From the cell containing the given text, extract its center point as (x, y) coordinate. 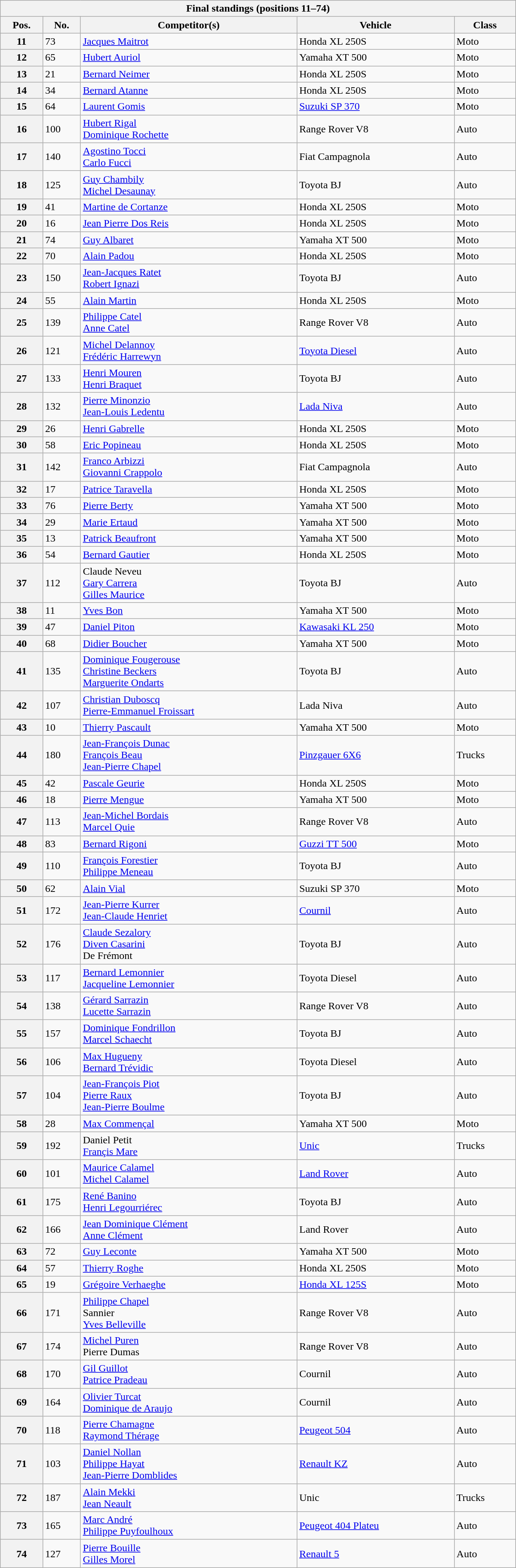
10 (62, 727)
Honda XL 125S (375, 1284)
60 (21, 1173)
187 (62, 1498)
33 (21, 505)
83 (62, 844)
Alain Mekki Jean Neault (188, 1498)
Jean-Michel Bordais Marcel Quie (188, 822)
Thierry Roghe (188, 1268)
Final standings (positions 11–74) (258, 9)
30 (21, 445)
No. (62, 25)
12 (21, 58)
Patrick Beaufront (188, 538)
Agostino Tocci Carlo Fucci (188, 156)
Jean-François Dunac François Beau Jean-Pierre Chapel (188, 755)
110 (62, 866)
43 (21, 727)
100 (62, 129)
Pos. (21, 25)
138 (62, 1006)
Pierre Bouille Gilles Morel (188, 1553)
René Banino Henri Legourriérec (188, 1202)
Class (485, 25)
Marie Ertaud (188, 522)
61 (21, 1202)
32 (21, 489)
Olivier Turcat Dominique de Araujo (188, 1402)
157 (62, 1034)
Patrice Taravella (188, 489)
Daniel Nollan Philippe Hayat Jean-Pierre Domblides (188, 1464)
67 (21, 1346)
171 (62, 1312)
Guy Leconte (188, 1252)
125 (62, 185)
117 (62, 977)
45 (21, 783)
Pierre Chamagne Raymond Thérage (188, 1430)
Gil Guillot Patrice Pradeau (188, 1374)
27 (21, 378)
Pinzgauer 6X6 (375, 755)
53 (21, 977)
Alain Martin (188, 300)
Bernard Gautier (188, 554)
Vehicle (375, 25)
Kawasaki KL 250 (375, 627)
22 (21, 256)
46 (21, 799)
Bernard Atanne (188, 90)
Jean-Jacques Ratet Robert Ignazi (188, 279)
François Forestier Philippe Meneau (188, 866)
Thierry Pascault (188, 727)
Gérard Sarrazin Lucette Sarrazin (188, 1006)
Laurent Gomis (188, 107)
Hubert Auriol (188, 58)
Competitor(s) (188, 25)
56 (21, 1062)
63 (21, 1252)
25 (21, 322)
127 (62, 1553)
20 (21, 223)
37 (21, 583)
50 (21, 888)
Pierre Minonzio Jean-Louis Ledentu (188, 407)
52 (21, 944)
Christian Duboscq Pierre-Emmanuel Froissart (188, 705)
175 (62, 1202)
140 (62, 156)
66 (21, 1312)
24 (21, 300)
106 (62, 1062)
59 (21, 1146)
Jean Pierre Dos Reis (188, 223)
165 (62, 1526)
Alain Padou (188, 256)
Dominique Fougerouse Christine Beckers Marguerite Ondarts (188, 671)
Henri Mouren Henri Braquet (188, 378)
Philippe Chapel Sannier Yves Belleville (188, 1312)
39 (21, 627)
38 (21, 611)
Pierre Berty (188, 505)
Claude Neveu Gary Carrera Gilles Maurice (188, 583)
Jean Dominique Clément Anne Clément (188, 1229)
150 (62, 279)
Guzzi TT 500 (375, 844)
135 (62, 671)
Jean-Pierre Kurrer Jean-Claude Henriet (188, 910)
113 (62, 822)
Henri Gabrelle (188, 429)
Grégoire Verhaeghe (188, 1284)
Jacques Maitrot (188, 41)
Dominique Fondrillon Marcel Schaecht (188, 1034)
Philippe Catel Anne Catel (188, 322)
118 (62, 1430)
Eric Popineau (188, 445)
176 (62, 944)
166 (62, 1229)
Guy Chambily Michel Desaunay (188, 185)
Alain Vial (188, 888)
31 (21, 467)
71 (21, 1464)
121 (62, 351)
Hubert Rigal Dominique Rochette (188, 129)
170 (62, 1374)
139 (62, 322)
Peugeot 404 Plateu (375, 1526)
Peugeot 504 (375, 1430)
36 (21, 554)
76 (62, 505)
Max Commençal (188, 1124)
164 (62, 1402)
174 (62, 1346)
Franco Arbizzi Giovanni Crappolo (188, 467)
Pierre Mengue (188, 799)
Bernard Neimer (188, 74)
192 (62, 1146)
Bernard Lemonnier Jacqueline Lemonnier (188, 977)
40 (21, 643)
104 (62, 1096)
Martine de Cortanze (188, 207)
14 (21, 90)
51 (21, 910)
Michel Delannoy Frédéric Harrewyn (188, 351)
132 (62, 407)
Max Hugueny Bernard Trévidic (188, 1062)
Maurice Calamel Michel Calamel (188, 1173)
Claude Sezalory Diven Casarini De Frémont (188, 944)
142 (62, 467)
Didier Boucher (188, 643)
Yves Bon (188, 611)
48 (21, 844)
103 (62, 1464)
Bernard Rigoni (188, 844)
133 (62, 378)
Renault KZ (375, 1464)
15 (21, 107)
44 (21, 755)
49 (21, 866)
107 (62, 705)
172 (62, 910)
Renault 5 (375, 1553)
69 (21, 1402)
180 (62, 755)
23 (21, 279)
Jean-François Piot Pierre Raux Jean-Pierre Boulme (188, 1096)
112 (62, 583)
Daniel Piton (188, 627)
Michel Puren Pierre Dumas (188, 1346)
Marc André Philippe Puyfoulhoux (188, 1526)
35 (21, 538)
Daniel Petit Françis Mare (188, 1146)
Guy Albaret (188, 239)
Pascale Geurie (188, 783)
101 (62, 1173)
